Return [x, y] of the center of cell containing provided text 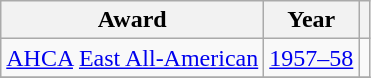
Year [312, 20]
Award [132, 20]
1957–58 [312, 58]
AHCA East All-American [132, 58]
